For the text-containing cell, return its midpoint in [X, Y] coordinate format. 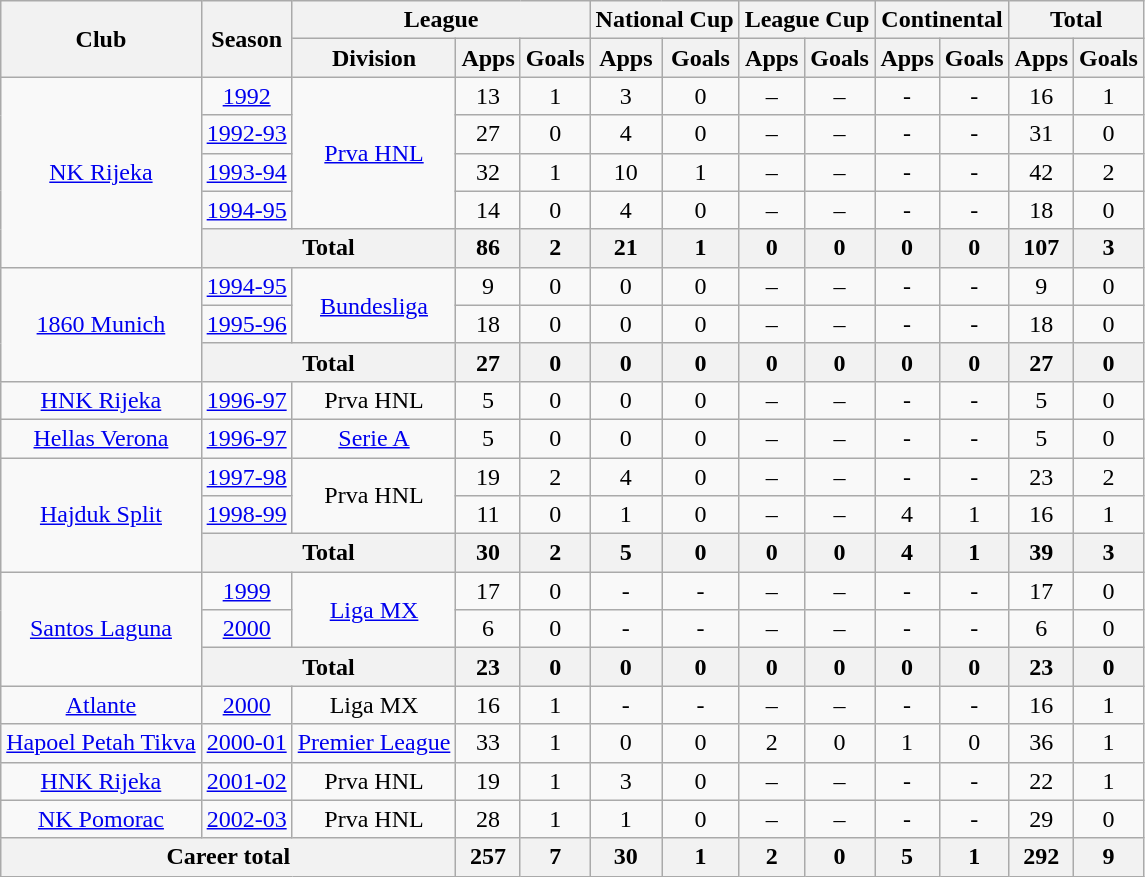
21 [626, 248]
2002-03 [246, 819]
NK Pomorac [101, 819]
32 [488, 172]
1992-93 [246, 134]
22 [1041, 781]
1995-96 [246, 324]
7 [555, 857]
League [441, 20]
Continental [942, 20]
1992 [246, 96]
Season [246, 39]
Atlante [101, 705]
257 [488, 857]
28 [488, 819]
86 [488, 248]
2000-01 [246, 743]
National Cup [664, 20]
Hapoel Petah Tikva [101, 743]
1998-99 [246, 515]
League Cup [807, 20]
Hellas Verona [101, 438]
14 [488, 210]
42 [1041, 172]
Career total [228, 857]
Serie A [374, 438]
29 [1041, 819]
Division [374, 58]
1993-94 [246, 172]
1997-98 [246, 477]
31 [1041, 134]
Santos Laguna [101, 629]
NK Rijeka [101, 172]
Bundesliga [374, 305]
36 [1041, 743]
Premier League [374, 743]
13 [488, 96]
107 [1041, 248]
39 [1041, 553]
1860 Munich [101, 324]
11 [488, 515]
Club [101, 39]
292 [1041, 857]
Hajduk Split [101, 515]
33 [488, 743]
1999 [246, 591]
2001-02 [246, 781]
10 [626, 172]
